Output the [X, Y] coordinate of the center of the cell containing the given text.  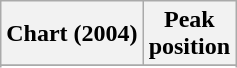
Chart (2004) [72, 34]
Peak position [189, 34]
